Identify which cell holds the provided text, then report its [X, Y] central coordinate. 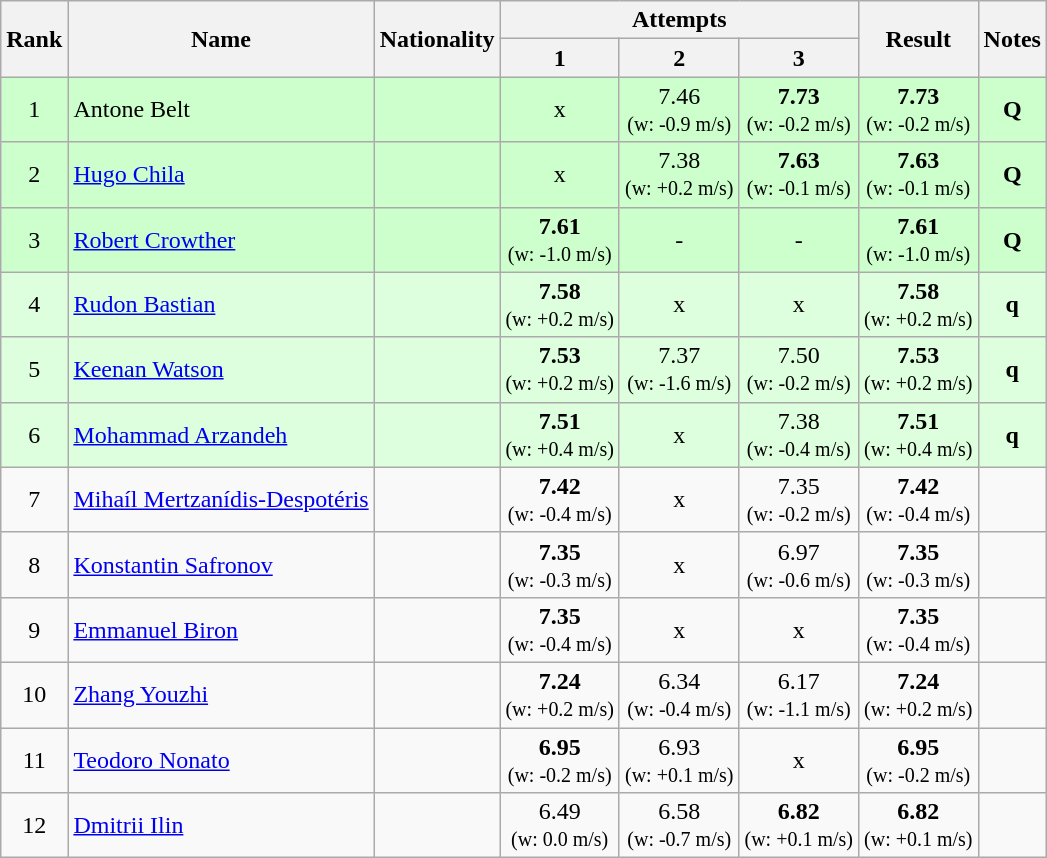
6.93(w: +0.1 m/s) [679, 760]
8 [34, 564]
Konstantin Safronov [221, 564]
Name [221, 39]
Notes [1012, 39]
Rank [34, 39]
Rudon Bastian [221, 304]
Zhang Youzhi [221, 694]
6.58(w: -0.7 m/s) [679, 826]
Dmitrii Ilin [221, 826]
7.58 (w: +0.2 m/s) [919, 304]
Mohammad Arzandeh [221, 434]
Mihaíl Mertzanídis-Despotéris [221, 500]
10 [34, 694]
7.42(w: -0.4 m/s) [560, 500]
Robert Crowther [221, 240]
7.51(w: +0.4 m/s) [560, 434]
6.95(w: -0.2 m/s) [560, 760]
7.37(w: -1.6 m/s) [679, 370]
6.49(w: 0.0 m/s) [560, 826]
Nationality [437, 39]
7.73(w: -0.2 m/s) [799, 110]
7.63 (w: -0.1 m/s) [919, 174]
6.82(w: +0.1 m/s) [799, 826]
7.61 (w: -1.0 m/s) [919, 240]
7 [34, 500]
7.50(w: -0.2 m/s) [799, 370]
7.35 (w: -0.4 m/s) [919, 630]
7.53(w: +0.2 m/s) [560, 370]
7.35(w: -0.3 m/s) [560, 564]
7.35(w: -0.4 m/s) [560, 630]
9 [34, 630]
12 [34, 826]
Result [919, 39]
7.35(w: -0.2 m/s) [799, 500]
Keenan Watson [221, 370]
7.63(w: -0.1 m/s) [799, 174]
7.58(w: +0.2 m/s) [560, 304]
4 [34, 304]
6.95 (w: -0.2 m/s) [919, 760]
7.73 (w: -0.2 m/s) [919, 110]
Emmanuel Biron [221, 630]
Teodoro Nonato [221, 760]
6.82 (w: +0.1 m/s) [919, 826]
6 [34, 434]
7.35 (w: -0.3 m/s) [919, 564]
7.51 (w: +0.4 m/s) [919, 434]
7.61(w: -1.0 m/s) [560, 240]
5 [34, 370]
7.38(w: +0.2 m/s) [679, 174]
Attempts [680, 20]
7.53 (w: +0.2 m/s) [919, 370]
11 [34, 760]
6.17(w: -1.1 m/s) [799, 694]
7.24(w: +0.2 m/s) [560, 694]
6.34(w: -0.4 m/s) [679, 694]
7.42 (w: -0.4 m/s) [919, 500]
7.46(w: -0.9 m/s) [679, 110]
Hugo Chila [221, 174]
7.38(w: -0.4 m/s) [799, 434]
Antone Belt [221, 110]
7.24 (w: +0.2 m/s) [919, 694]
6.97(w: -0.6 m/s) [799, 564]
